Return (X, Y) of the center of cell containing provided text 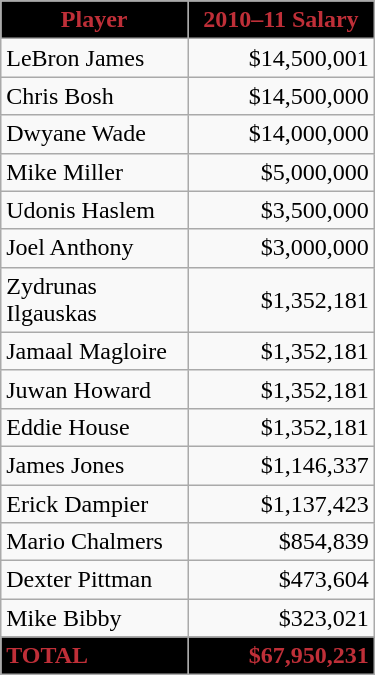
$14,500,001 (282, 58)
James Jones (94, 465)
Zydrunas Ilgauskas (94, 300)
LeBron James (94, 58)
Dexter Pittman (94, 580)
Jamaal Magloire (94, 351)
$3,500,000 (282, 210)
$3,000,000 (282, 248)
$473,604 (282, 580)
$14,500,000 (282, 96)
Mike Miller (94, 172)
Joel Anthony (94, 248)
Juwan Howard (94, 389)
$1,137,423 (282, 503)
Erick Dampier (94, 503)
Mario Chalmers (94, 542)
Eddie House (94, 427)
$854,839 (282, 542)
Mike Bibby (94, 618)
$5,000,000 (282, 172)
Player (94, 20)
$1,146,337 (282, 465)
TOTAL (94, 656)
Dwyane Wade (94, 134)
Chris Bosh (94, 96)
2010–11 Salary (282, 20)
$14,000,000 (282, 134)
Udonis Haslem (94, 210)
$67,950,231 (282, 656)
$323,021 (282, 618)
